Search for the cell housing the specified text and yield its [x, y] center coordinate. 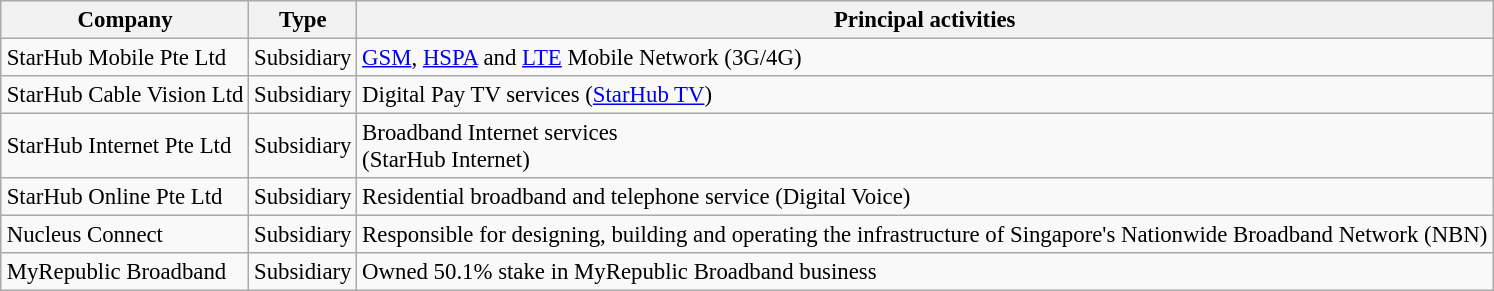
StarHub Internet Pte Ltd [124, 146]
StarHub Mobile Pte Ltd [124, 58]
Broadband Internet services(StarHub Internet) [925, 146]
StarHub Online Pte Ltd [124, 197]
Responsible for designing, building and operating the infrastructure of Singapore's Nationwide Broadband Network (NBN) [925, 235]
Company [124, 20]
StarHub Cable Vision Ltd [124, 95]
Nucleus Connect [124, 235]
Type [303, 20]
Principal activities [925, 20]
GSM, HSPA and LTE Mobile Network (3G/4G) [925, 58]
Digital Pay TV services (StarHub TV) [925, 95]
Residential broadband and telephone service (Digital Voice) [925, 197]
